Provide the [x, y] coordinate of the cell's center where the given text is located.  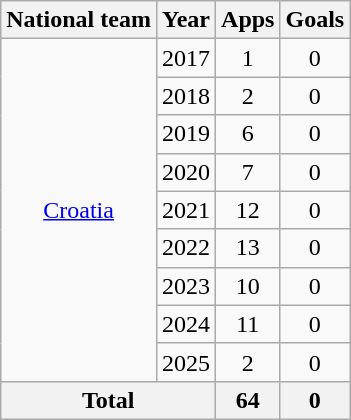
2022 [186, 248]
7 [248, 172]
11 [248, 324]
6 [248, 134]
2019 [186, 134]
12 [248, 210]
2017 [186, 58]
2024 [186, 324]
Croatia [79, 210]
1 [248, 58]
Goals [315, 20]
13 [248, 248]
2023 [186, 286]
Apps [248, 20]
Year [186, 20]
Total [108, 400]
10 [248, 286]
2025 [186, 362]
National team [79, 20]
2021 [186, 210]
2020 [186, 172]
2018 [186, 96]
64 [248, 400]
